Scan for the cell matching the given text and deliver its [x, y] coordinate at center. 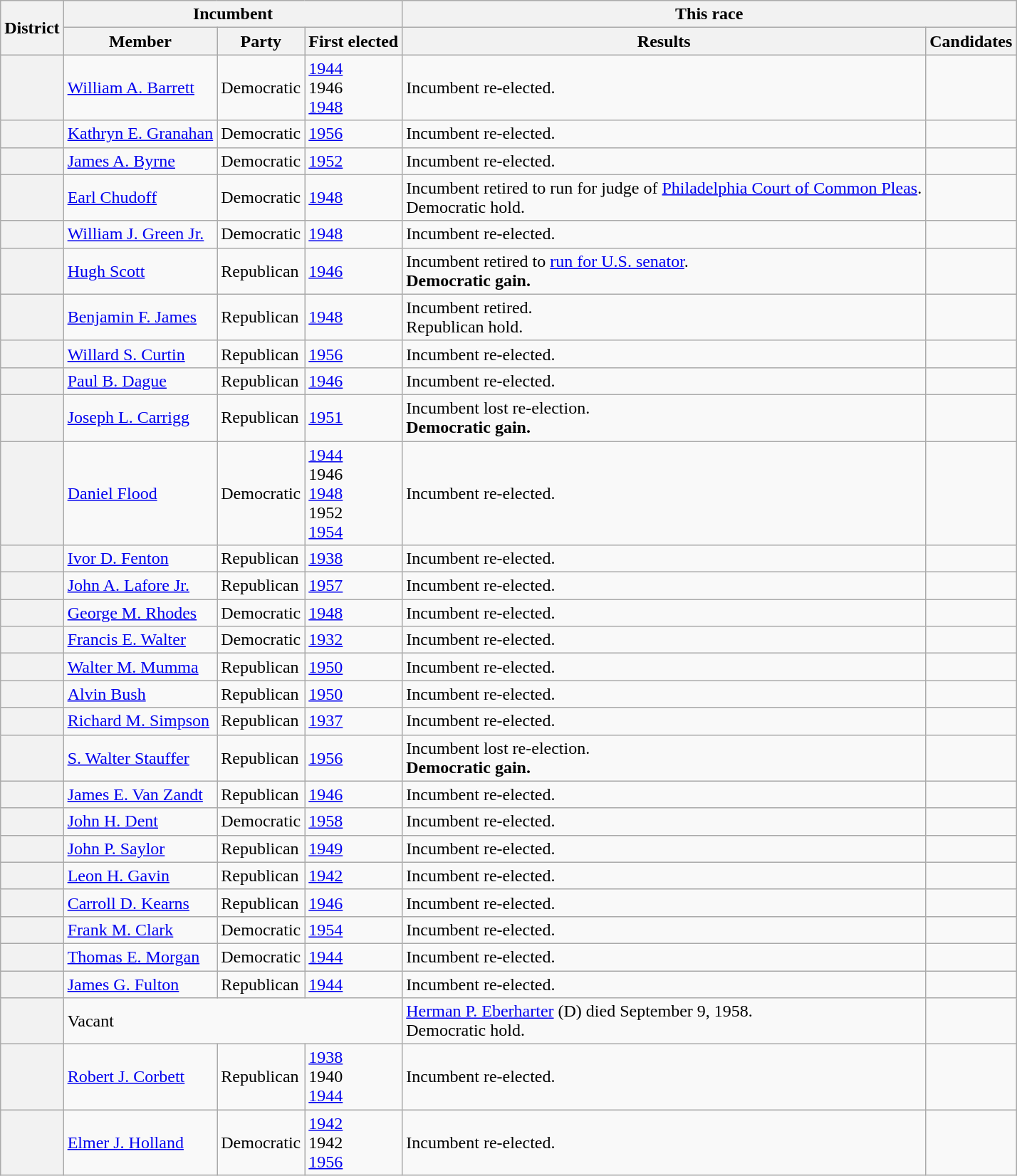
1951 [353, 417]
This race [709, 14]
Earl Chudoff [140, 198]
Party [261, 41]
Thomas E. Morgan [140, 957]
1957 [353, 586]
Incumbent [233, 14]
Carroll D. Kearns [140, 903]
1938 [353, 559]
John A. Lafore Jr. [140, 586]
George M. Rhodes [140, 613]
S. Walter Stauffer [140, 757]
Incumbent retired to run for U.S. senator.Democratic gain. [664, 271]
Francis E. Walter [140, 640]
1937 [353, 721]
1942 1942 1956 [353, 1143]
Elmer J. Holland [140, 1143]
James A. Byrne [140, 161]
John P. Saylor [140, 849]
Hugh Scott [140, 271]
Walter M. Mumma [140, 667]
1958 [353, 821]
1954 [353, 930]
Richard M. Simpson [140, 721]
William J. Green Jr. [140, 234]
Willard S. Curtin [140, 354]
Incumbent retired.Republican hold. [664, 317]
1932 [353, 640]
John H. Dent [140, 821]
Kathryn E. Granahan [140, 134]
Ivor D. Fenton [140, 559]
19441946 1948 [353, 88]
Joseph L. Carrigg [140, 417]
1942 [353, 876]
First elected [353, 41]
Paul B. Dague [140, 381]
James E. Van Zandt [140, 794]
Results [664, 41]
Herman P. Eberharter (D) died September 9, 1958.Democratic hold. [664, 1021]
Member [140, 41]
Vacant [233, 1021]
Daniel Flood [140, 493]
Alvin Bush [140, 694]
Incumbent retired to run for judge of Philadelphia Court of Common Pleas.Democratic hold. [664, 198]
James G. Fulton [140, 985]
19441946 19481952 1954 [353, 493]
District [32, 28]
William A. Barrett [140, 88]
Benjamin F. James [140, 317]
Frank M. Clark [140, 930]
1949 [353, 849]
Candidates [971, 41]
Robert J. Corbett [140, 1077]
19381940 1944 [353, 1077]
Leon H. Gavin [140, 876]
1952 [353, 161]
